Find where the given text appears and provide that cell's center as [X, Y] coordinate. 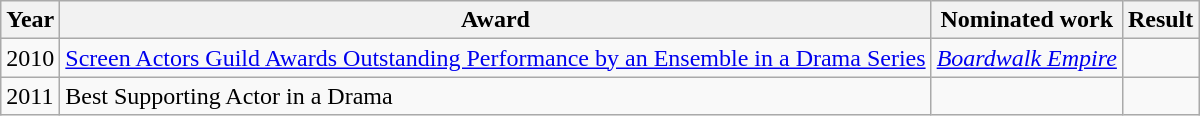
Nominated work [1026, 20]
Result [1160, 20]
Boardwalk Empire [1026, 58]
Year [30, 20]
2011 [30, 96]
2010 [30, 58]
Award [496, 20]
Best Supporting Actor in a Drama [496, 96]
Screen Actors Guild Awards Outstanding Performance by an Ensemble in a Drama Series [496, 58]
